Locate the cell with the specified text and output its [x, y] center coordinate. 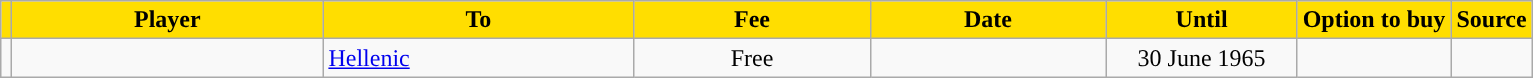
Player [168, 20]
Option to buy [1374, 20]
Hellenic [478, 58]
Source [1492, 20]
Free [752, 58]
Until [1202, 20]
Date [988, 20]
Fee [752, 20]
To [478, 20]
30 June 1965 [1202, 58]
